Scan for the cell matching the given text and deliver its (X, Y) coordinate at center. 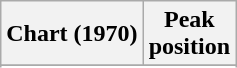
Peakposition (189, 34)
Chart (1970) (72, 34)
